Extract the [x, y] coordinate from the center of the cell holding the provided text.  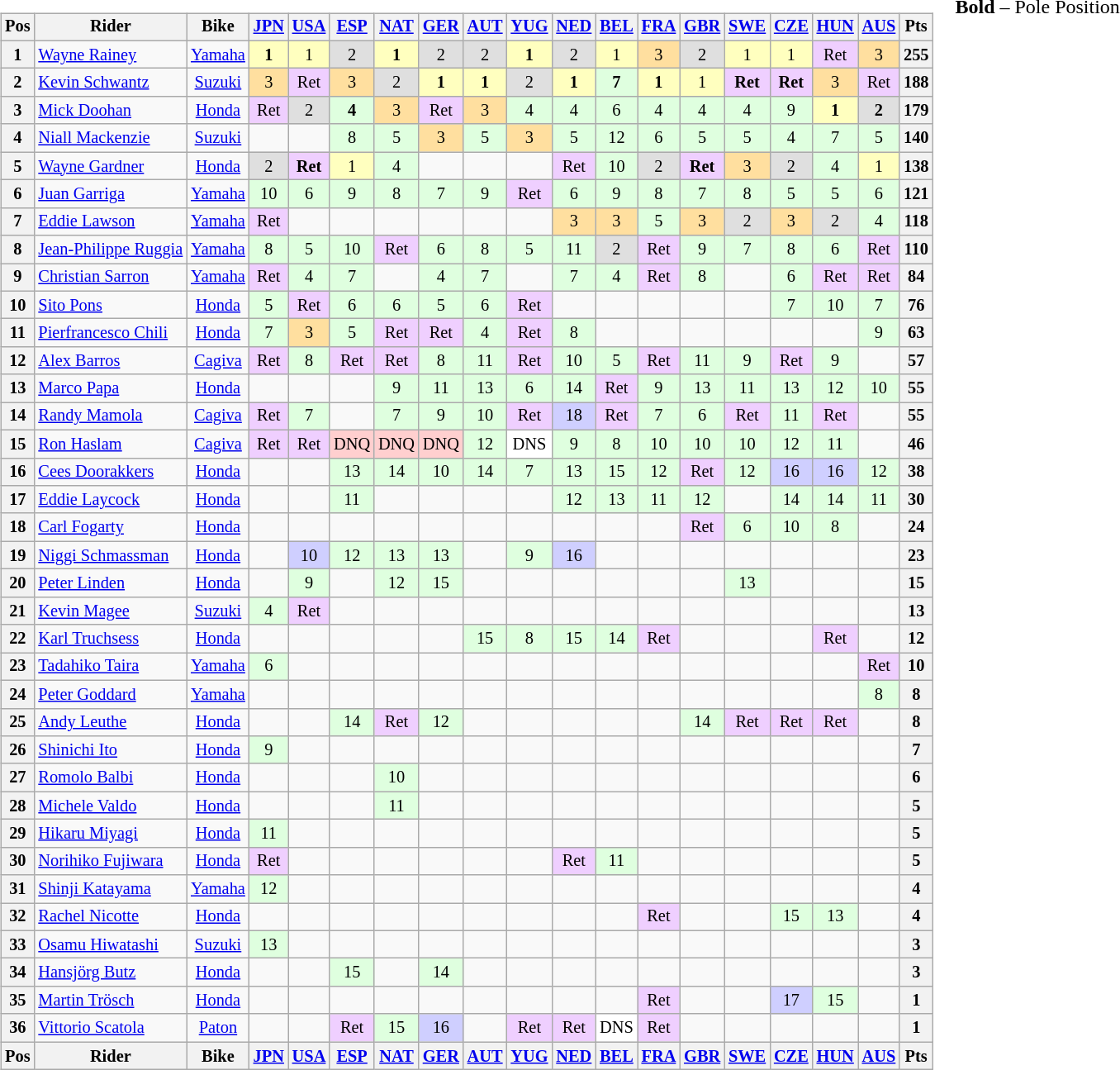
Shinichi Ito [111, 750]
Jean-Philippe Ruggia [111, 250]
Romolo Balbi [111, 778]
Wayne Rainey [111, 55]
Andy Leuthe [111, 722]
Karl Truchsess [111, 639]
46 [916, 444]
Hikaru Miyagi [111, 834]
76 [916, 305]
Tadahiko Taira [111, 667]
33 [17, 944]
Marco Papa [111, 388]
Wayne Gardner [111, 166]
35 [17, 1001]
32 [17, 917]
Pierfrancesco Chili [111, 333]
19 [17, 555]
Carl Fogarty [111, 527]
57 [916, 361]
Peter Linden [111, 583]
188 [916, 83]
179 [916, 111]
84 [916, 278]
140 [916, 138]
22 [17, 639]
118 [916, 221]
20 [17, 583]
21 [17, 611]
255 [916, 55]
27 [17, 778]
29 [17, 834]
Paton [218, 1028]
Norihiko Fujiwara [111, 861]
Sito Pons [111, 305]
121 [916, 194]
Randy Mamola [111, 416]
Vittorio Scatola [111, 1028]
Juan Garriga [111, 194]
Niall Mackenzie [111, 138]
Osamu Hiwatashi [111, 944]
34 [17, 973]
Kevin Magee [111, 611]
25 [17, 722]
28 [17, 806]
Cees Doorakkers [111, 472]
Mick Doohan [111, 111]
138 [916, 166]
36 [17, 1028]
110 [916, 250]
31 [17, 889]
63 [916, 333]
Michele Valdo [111, 806]
Kevin Schwantz [111, 83]
26 [17, 750]
Alex Barros [111, 361]
Shinji Katayama [111, 889]
Martin Trösch [111, 1001]
Niggi Schmassman [111, 555]
Eddie Laycock [111, 500]
Eddie Lawson [111, 221]
Rachel Nicotte [111, 917]
Ron Haslam [111, 444]
Peter Goddard [111, 694]
Christian Sarron [111, 278]
Hansjörg Butz [111, 973]
38 [916, 472]
